Detect which cell encompasses the target text, then output its [X, Y] center coordinate. 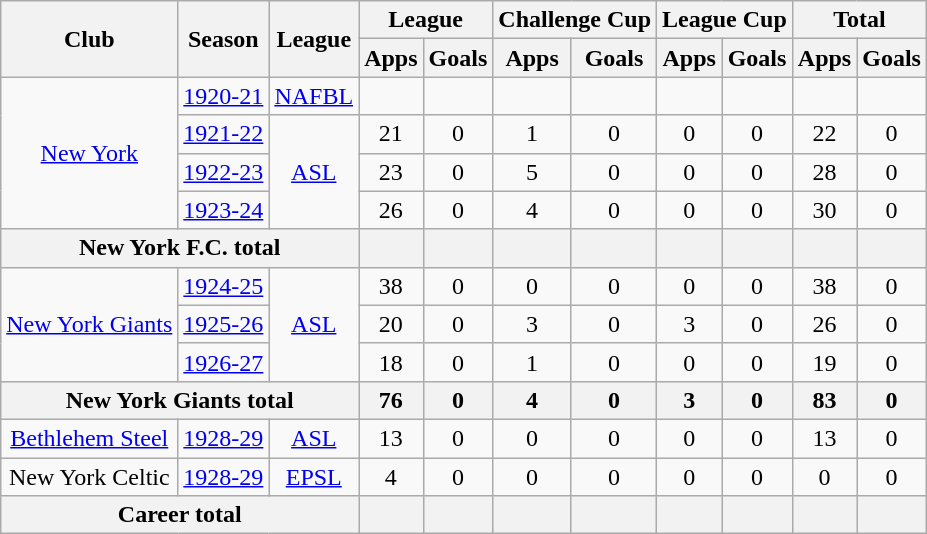
Total [859, 20]
83 [824, 400]
1921-22 [224, 134]
1923-24 [224, 210]
1920-21 [224, 96]
Challenge Cup [575, 20]
Club [90, 39]
Career total [180, 515]
Bethlehem Steel [90, 438]
23 [391, 172]
EPSL [314, 477]
New York Giants [90, 324]
30 [824, 210]
76 [391, 400]
22 [824, 134]
NAFBL [314, 96]
New York Celtic [90, 477]
20 [391, 324]
New York F.C. total [180, 248]
1922-23 [224, 172]
18 [391, 362]
New York [90, 153]
1924-25 [224, 286]
28 [824, 172]
5 [532, 172]
League Cup [725, 20]
Season [224, 39]
New York Giants total [180, 400]
21 [391, 134]
19 [824, 362]
1926-27 [224, 362]
1925-26 [224, 324]
